From the cell containing the given text, extract its center point as [x, y] coordinate. 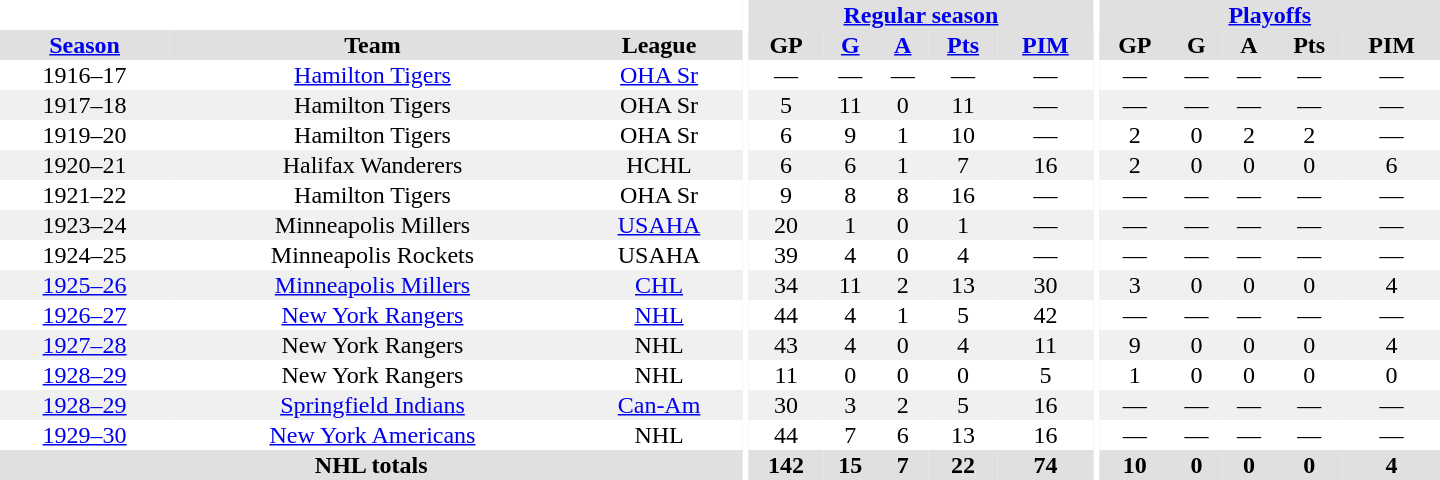
39 [786, 255]
1916–17 [84, 75]
1926–27 [84, 315]
22 [963, 465]
1927–28 [84, 345]
1919–20 [84, 135]
15 [850, 465]
Halifax Wanderers [372, 165]
1917–18 [84, 105]
74 [1046, 465]
HCHL [660, 165]
Minneapolis Rockets [372, 255]
1925–26 [84, 285]
1924–25 [84, 255]
42 [1046, 315]
Can-Am [660, 405]
Team [372, 45]
Regular season [920, 15]
Playoffs [1270, 15]
CHL [660, 285]
20 [786, 225]
43 [786, 345]
142 [786, 465]
League [660, 45]
Season [84, 45]
1929–30 [84, 435]
34 [786, 285]
1923–24 [84, 225]
1921–22 [84, 195]
New York Americans [372, 435]
NHL totals [371, 465]
Springfield Indians [372, 405]
1920–21 [84, 165]
